From the cell containing the given text, extract its center point as (x, y) coordinate. 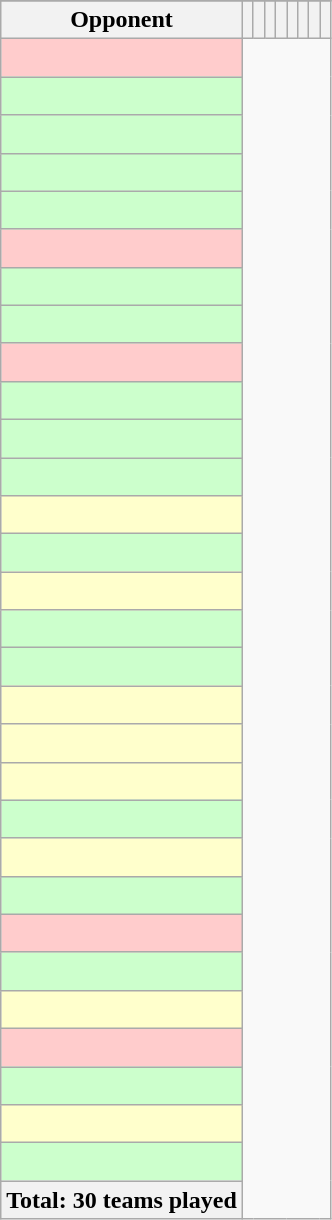
Opponent (122, 20)
Total: 30 teams played (122, 1200)
